Scan for the cell matching the given text and deliver its (x, y) coordinate at center. 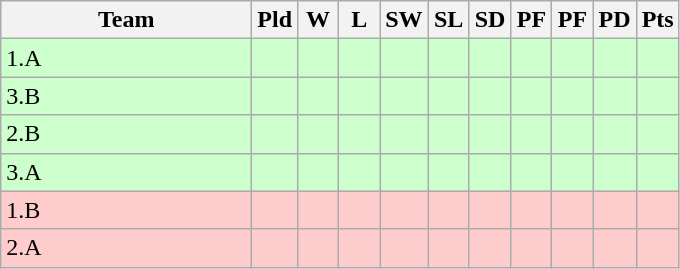
3.B (126, 96)
Pld (275, 20)
L (360, 20)
SW (404, 20)
Pts (658, 20)
3.A (126, 172)
1.A (126, 58)
2.A (126, 248)
Team (126, 20)
W (318, 20)
1.B (126, 210)
SL (448, 20)
2.B (126, 134)
PD (614, 20)
SD (490, 20)
